Output the (X, Y) coordinate of the center of the cell containing the given text.  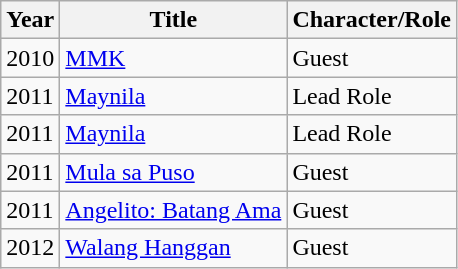
Year (30, 20)
Mula sa Puso (174, 172)
Title (174, 20)
Walang Hanggan (174, 248)
MMK (174, 58)
Angelito: Batang Ama (174, 210)
2010 (30, 58)
2012 (30, 248)
Character/Role (372, 20)
